For the text-containing cell, return its midpoint in (X, Y) coordinate format. 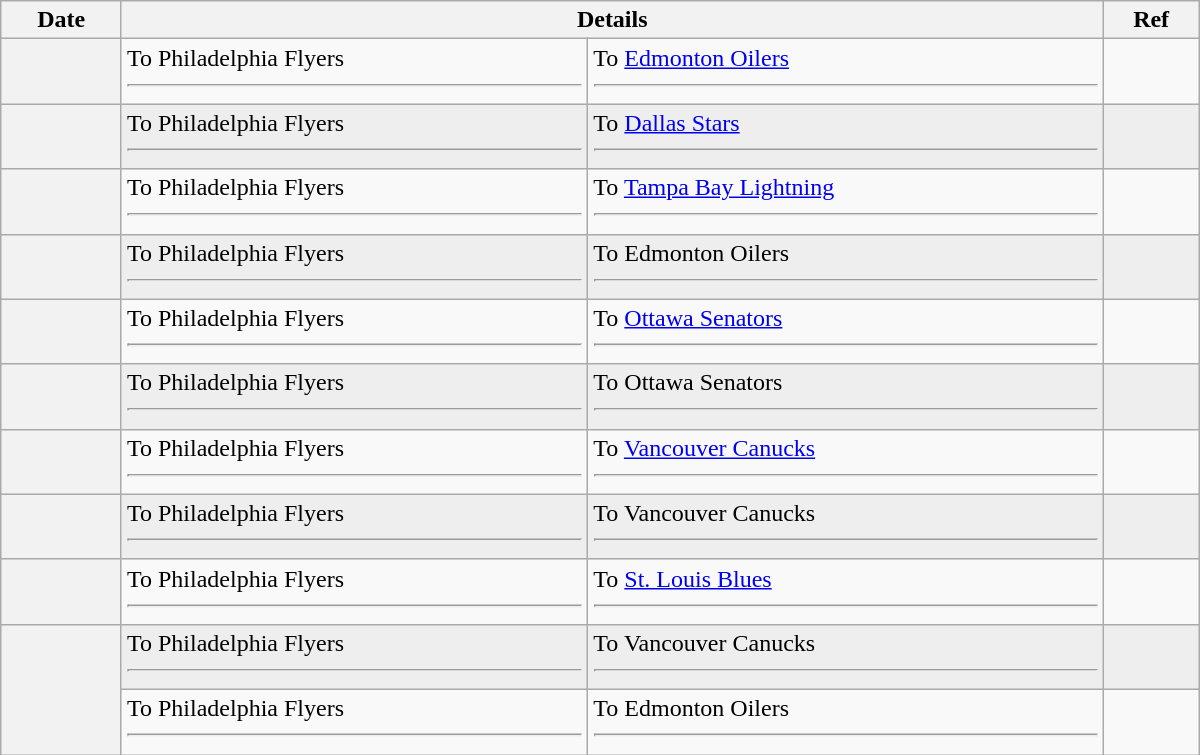
Date (62, 20)
To St. Louis Blues (846, 592)
To Tampa Bay Lightning (846, 202)
Details (612, 20)
To Dallas Stars (846, 136)
Ref (1151, 20)
